Output the (X, Y) coordinate of the center of the cell containing the given text.  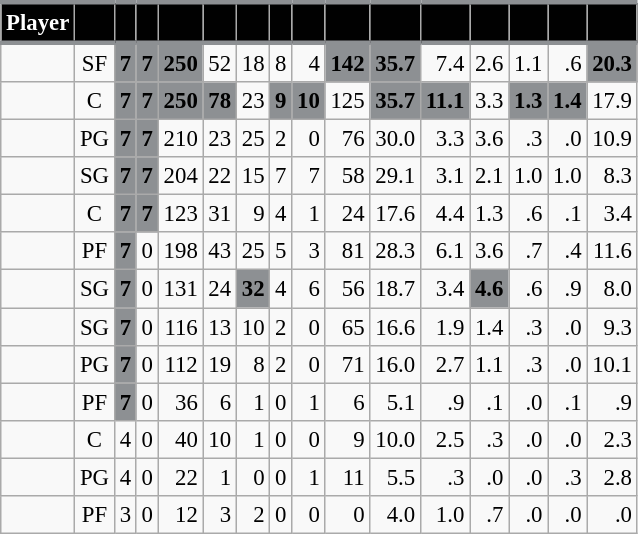
3.1 (444, 176)
6.1 (444, 251)
18 (252, 62)
31 (220, 214)
15 (252, 176)
7.4 (444, 62)
17.6 (395, 214)
123 (180, 214)
4.0 (395, 515)
2.3 (612, 439)
8.3 (612, 176)
81 (348, 251)
112 (180, 364)
16.6 (395, 327)
78 (220, 101)
210 (180, 139)
1.9 (444, 327)
5.5 (395, 477)
17.9 (612, 101)
43 (220, 251)
16.0 (395, 364)
5 (281, 251)
58 (348, 176)
9.3 (612, 327)
2.7 (444, 364)
2.8 (612, 477)
32 (252, 289)
198 (180, 251)
11.6 (612, 251)
2.1 (490, 176)
19 (220, 364)
2.6 (490, 62)
65 (348, 327)
30.0 (395, 139)
116 (180, 327)
71 (348, 364)
29.1 (395, 176)
11.1 (444, 101)
Player (38, 22)
40 (180, 439)
204 (180, 176)
76 (348, 139)
36 (180, 402)
20.3 (612, 62)
142 (348, 62)
52 (220, 62)
13 (220, 327)
8.0 (612, 289)
56 (348, 289)
SF (95, 62)
12 (180, 515)
5.1 (395, 402)
4.4 (444, 214)
10.9 (612, 139)
.4 (568, 251)
11 (348, 477)
4.6 (490, 289)
28.3 (395, 251)
10.1 (612, 364)
10.0 (395, 439)
2.5 (444, 439)
18.7 (395, 289)
131 (180, 289)
125 (348, 101)
